Search for the cell housing the specified text and yield its [X, Y] center coordinate. 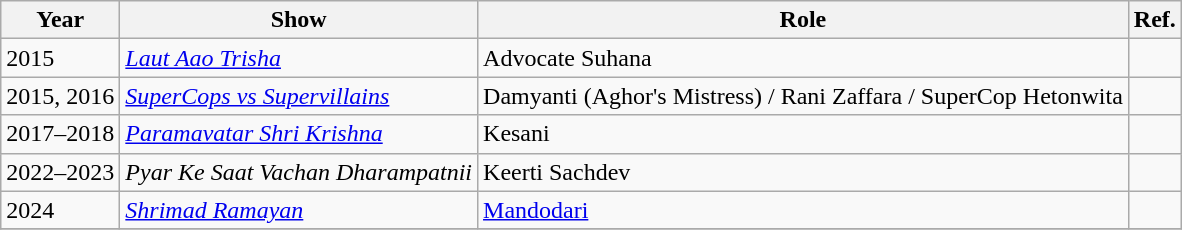
Advocate Suhana [804, 58]
2022–2023 [60, 172]
SuperCops vs Supervillains [299, 96]
2015, 2016 [60, 96]
Keerti Sachdev [804, 172]
Year [60, 20]
Kesani [804, 134]
Pyar Ke Saat Vachan Dharampatnii [299, 172]
Role [804, 20]
2024 [60, 210]
Mandodari [804, 210]
Laut Aao Trisha [299, 58]
2015 [60, 58]
Show [299, 20]
Shrimad Ramayan [299, 210]
Ref. [1154, 20]
Paramavatar Shri Krishna [299, 134]
2017–2018 [60, 134]
Damyanti (Aghor's Mistress) / Rani Zaffara / SuperCop Hetonwita [804, 96]
